Return the [X, Y] coordinate for the center point of the cell that contains the specified text.  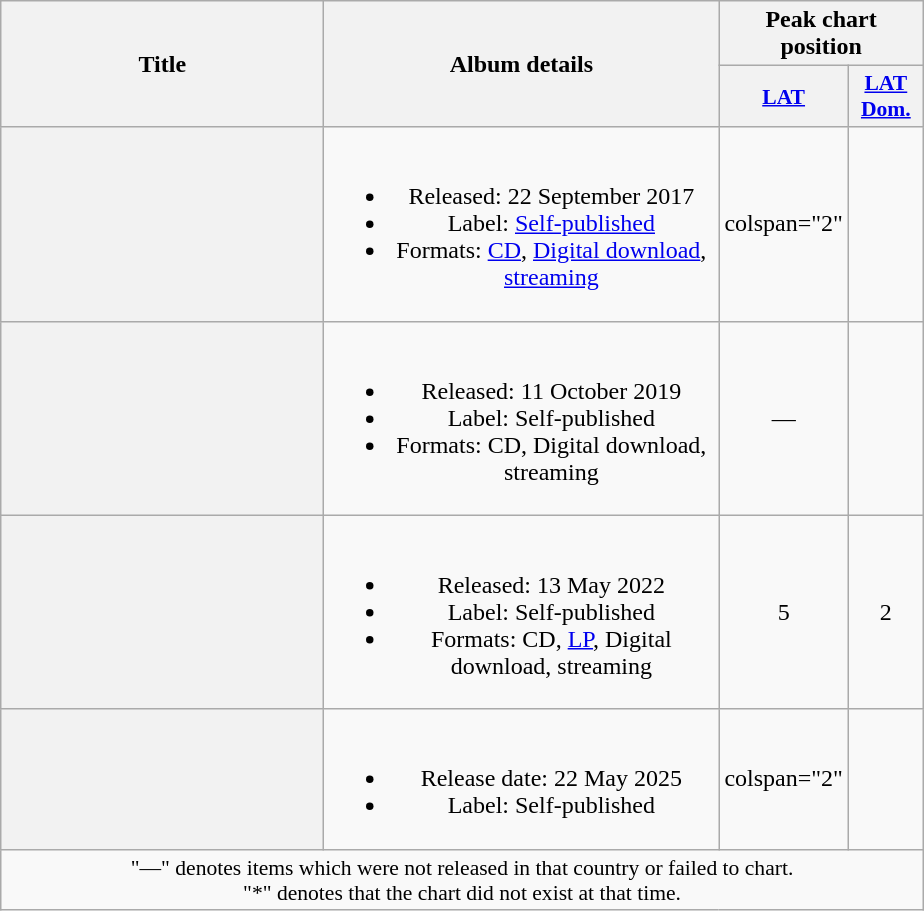
Released: 13 May 2022Label: Self-publishedFormats: CD, LP, Digital download, streaming [522, 612]
— [784, 418]
Title [162, 64]
LATDom. [886, 96]
Album details [522, 64]
Released: 22 September 2017Label: Self-publishedFormats: CD, Digital download, streaming [522, 224]
Release date: 22 May 2025Label: Self-published [522, 779]
Released: 11 October 2019Label: Self-publishedFormats: CD, Digital download, streaming [522, 418]
LAT [784, 96]
5 [784, 612]
Peak chart position [821, 34]
"—" denotes items which were not released in that country or failed to chart."*" denotes that the chart did not exist at that time. [462, 880]
2 [886, 612]
